Scan for the cell matching the given text and deliver its (x, y) coordinate at center. 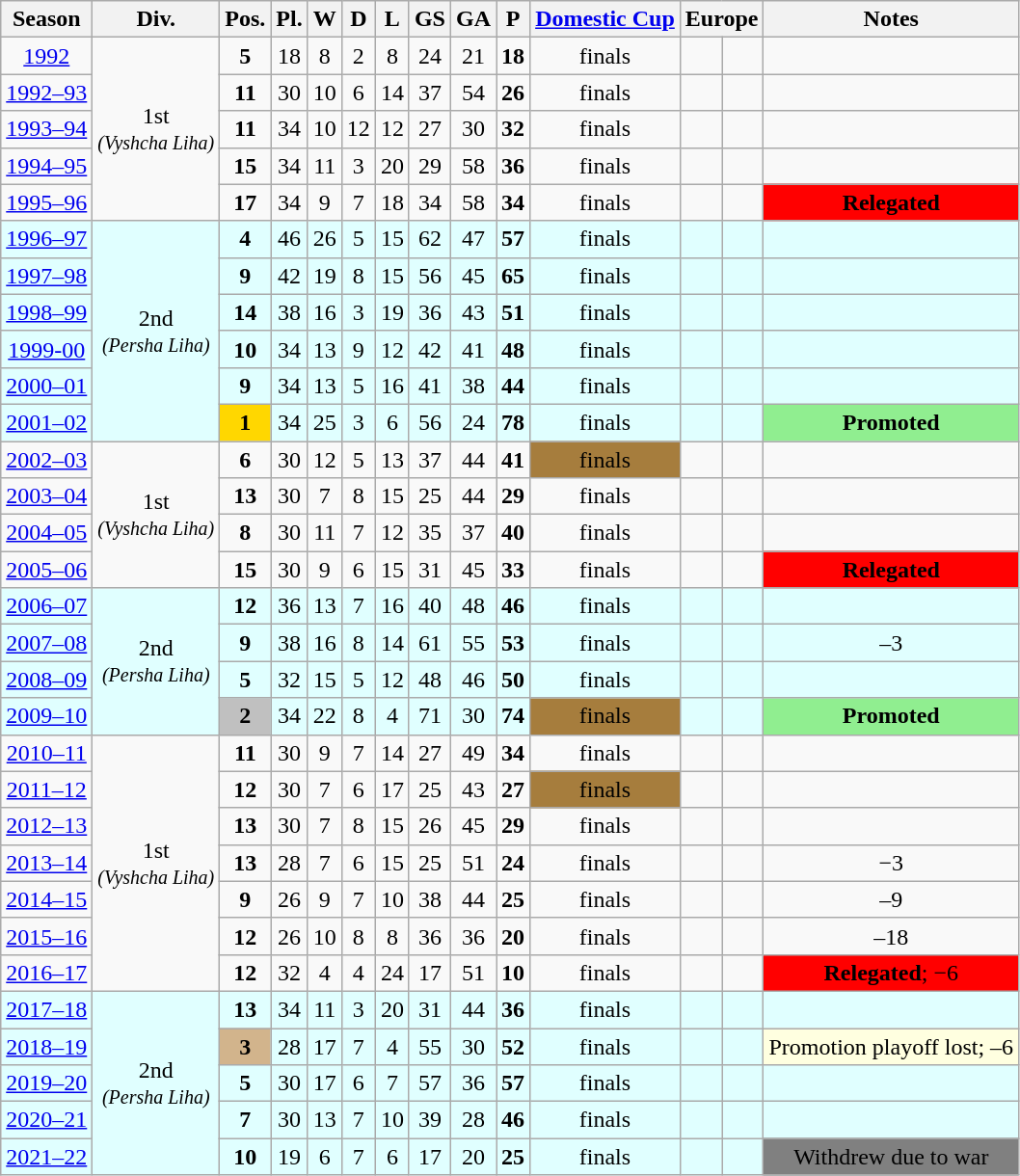
22 (324, 716)
2016–17 (46, 973)
1997–98 (46, 276)
D (359, 19)
2013–14 (46, 863)
−3 (891, 863)
Notes (891, 19)
2018–19 (46, 1046)
65 (513, 276)
2015–16 (46, 936)
2009–10 (46, 716)
71 (430, 716)
2012–13 (46, 826)
53 (513, 643)
2006–07 (46, 606)
39 (430, 1120)
35 (430, 533)
Promotion playoff lost; –6 (891, 1046)
2007–08 (46, 643)
1993–94 (46, 129)
1994–95 (46, 166)
2001–02 (46, 422)
2021–22 (46, 1157)
52 (513, 1046)
50 (513, 680)
–9 (891, 899)
62 (430, 239)
1992–93 (46, 93)
Withdrew due to war (891, 1157)
GS (430, 19)
Relegated; −6 (891, 973)
GA (472, 19)
2010–11 (46, 753)
2004–05 (46, 533)
Domestic Cup (605, 19)
2008–09 (46, 680)
P (513, 19)
Season (46, 19)
–3 (891, 643)
78 (513, 422)
Europe (721, 19)
2005–06 (46, 570)
–18 (891, 936)
33 (513, 570)
49 (472, 753)
L (391, 19)
2011–12 (46, 789)
47 (472, 239)
1998–99 (46, 312)
Pos. (245, 19)
W (324, 19)
2000–01 (46, 386)
54 (472, 93)
1992 (46, 56)
2017–18 (46, 1009)
2002–03 (46, 460)
1996–97 (46, 239)
1999-00 (46, 349)
2003–04 (46, 496)
Pl. (289, 19)
2019–20 (46, 1083)
2020–21 (46, 1120)
Div. (156, 19)
1995–96 (46, 202)
1 (245, 422)
2014–15 (46, 899)
74 (513, 716)
21 (472, 56)
61 (430, 643)
